Output the [x, y] coordinate of the center of the cell containing the given text.  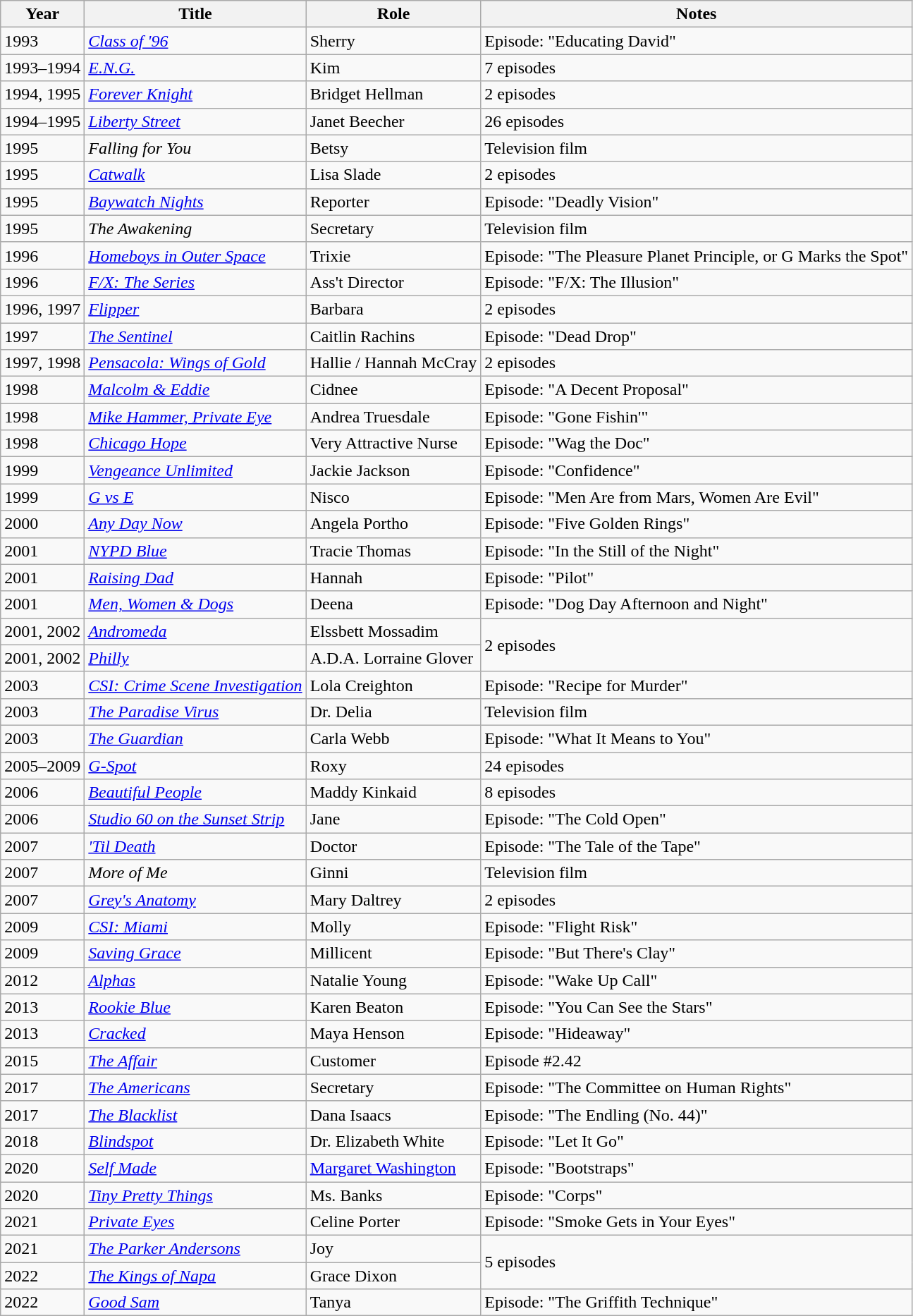
Jackie Jackson [393, 470]
The Americans [195, 1087]
CSI: Miami [195, 927]
Andrea Truesdale [393, 417]
Episode: "The Griffith Technique" [697, 1303]
2018 [42, 1141]
1994–1995 [42, 121]
Episode: "Flight Risk" [697, 927]
The Parker Andersons [195, 1249]
Sherry [393, 41]
Episode: "What It Means to You" [697, 738]
Self Made [195, 1168]
Episode: "Dog Day Afternoon and Night" [697, 604]
The Kings of Napa [195, 1276]
Episode #2.42 [697, 1061]
Natalie Young [393, 980]
Janet Beecher [393, 121]
8 episodes [697, 793]
1996, 1997 [42, 309]
Blindspot [195, 1141]
Year [42, 14]
Episode: "The Pleasure Planet Principle, or G Marks the Spot" [697, 255]
Dr. Delia [393, 712]
Cracked [195, 1034]
Episode: "Dead Drop" [697, 336]
Homeboys in Outer Space [195, 255]
2012 [42, 980]
Joy [393, 1249]
Men, Women & Dogs [195, 604]
24 episodes [697, 765]
Margaret Washington [393, 1168]
NYPD Blue [195, 551]
Notes [697, 14]
Falling for You [195, 148]
The Paradise Virus [195, 712]
Alphas [195, 980]
Role [393, 14]
CSI: Crime Scene Investigation [195, 685]
Episode: "The Endling (No. 44)" [697, 1114]
1993 [42, 41]
Rookie Blue [195, 1007]
Baywatch Nights [195, 202]
2005–2009 [42, 765]
Ms. Banks [393, 1195]
Very Attractive Nurse [393, 444]
Episode: "Five Golden Rings" [697, 524]
G-Spot [195, 765]
Beautiful People [195, 793]
Maya Henson [393, 1034]
'Til Death [195, 846]
Bridget Hellman [393, 95]
Lola Creighton [393, 685]
Reporter [393, 202]
Vengeance Unlimited [195, 470]
Kim [393, 68]
Roxy [393, 765]
Angela Portho [393, 524]
Grace Dixon [393, 1276]
Episode: "You Can See the Stars" [697, 1007]
Episode: "The Tale of the Tape" [697, 846]
Karen Beaton [393, 1007]
Elssbett Mossadim [393, 631]
Tracie Thomas [393, 551]
Episode: "Smoke Gets in Your Eyes" [697, 1222]
Episode: "Gone Fishin'" [697, 417]
Hallie / Hannah McCray [393, 363]
Episode: "Hideaway" [697, 1034]
Philly [195, 658]
Episode: "Deadly Vision" [697, 202]
Any Day Now [195, 524]
Chicago Hope [195, 444]
Episode: "A Decent Proposal" [697, 390]
Forever Knight [195, 95]
Catwalk [195, 175]
Barbara [393, 309]
Trixie [393, 255]
1997 [42, 336]
Tiny Pretty Things [195, 1195]
26 episodes [697, 121]
1997, 1998 [42, 363]
Private Eyes [195, 1222]
Celine Porter [393, 1222]
The Blacklist [195, 1114]
2000 [42, 524]
A.D.A. Lorraine Glover [393, 658]
1994, 1995 [42, 95]
Nisco [393, 497]
Millicent [393, 954]
Episode: "F/X: The Illusion" [697, 282]
Episode: "Let It Go" [697, 1141]
F/X: The Series [195, 282]
Cidnee [393, 390]
Betsy [393, 148]
Ginni [393, 873]
The Affair [195, 1061]
5 episodes [697, 1262]
Saving Grace [195, 954]
Episode: "The Cold Open" [697, 820]
Episode: "Confidence" [697, 470]
Studio 60 on the Sunset Strip [195, 820]
E.N.G. [195, 68]
Hannah [393, 578]
Episode: "Bootstraps" [697, 1168]
Episode: "Recipe for Murder" [697, 685]
Pensacola: Wings of Gold [195, 363]
Jane [393, 820]
Malcolm & Eddie [195, 390]
Flipper [195, 309]
More of Me [195, 873]
Tanya [393, 1303]
G vs E [195, 497]
Dr. Elizabeth White [393, 1141]
Episode: "In the Still of the Night" [697, 551]
2015 [42, 1061]
Dana Isaacs [393, 1114]
Episode: "Wake Up Call" [697, 980]
Good Sam [195, 1303]
Customer [393, 1061]
Deena [393, 604]
Episode: "But There's Clay" [697, 954]
Class of '96 [195, 41]
Molly [393, 927]
7 episodes [697, 68]
Raising Dad [195, 578]
The Awakening [195, 229]
Episode: "Corps" [697, 1195]
Doctor [393, 846]
The Sentinel [195, 336]
Episode: "Men Are from Mars, Women Are Evil" [697, 497]
Episode: "Wag the Doc" [697, 444]
Liberty Street [195, 121]
Lisa Slade [393, 175]
Mary Daltrey [393, 900]
Caitlin Rachins [393, 336]
Carla Webb [393, 738]
1993–1994 [42, 68]
The Guardian [195, 738]
Grey's Anatomy [195, 900]
Andromeda [195, 631]
Mike Hammer, Private Eye [195, 417]
Ass't Director [393, 282]
Title [195, 14]
Episode: "The Committee on Human Rights" [697, 1087]
Maddy Kinkaid [393, 793]
Episode: "Educating David" [697, 41]
Episode: "Pilot" [697, 578]
